From the cell containing the given text, extract its center point as [X, Y] coordinate. 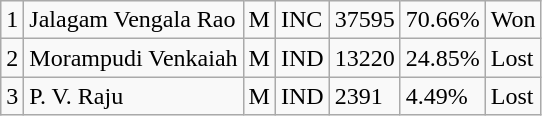
Jalagam Vengala Rao [134, 20]
Won [513, 20]
4.49% [442, 96]
Morampudi Venkaiah [134, 58]
24.85% [442, 58]
3 [12, 96]
70.66% [442, 20]
INC [302, 20]
2391 [364, 96]
1 [12, 20]
P. V. Raju [134, 96]
13220 [364, 58]
2 [12, 58]
37595 [364, 20]
